Determine the (X, Y) coordinate at the center of the cell enclosing the given text.  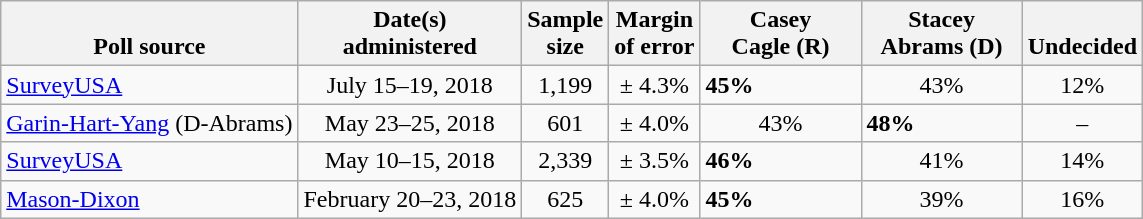
46% (780, 161)
– (1082, 123)
Samplesize (566, 34)
February 20–23, 2018 (410, 199)
Mason-Dixon (150, 199)
Date(s)administered (410, 34)
Marginof error (654, 34)
± 3.5% (654, 161)
StaceyAbrams (D) (942, 34)
Undecided (1082, 34)
48% (942, 123)
2,339 (566, 161)
601 (566, 123)
May 23–25, 2018 (410, 123)
625 (566, 199)
Poll source (150, 34)
CaseyCagle (R) (780, 34)
± 4.3% (654, 85)
Garin-Hart-Yang (D-Abrams) (150, 123)
41% (942, 161)
1,199 (566, 85)
July 15–19, 2018 (410, 85)
16% (1082, 199)
12% (1082, 85)
May 10–15, 2018 (410, 161)
39% (942, 199)
14% (1082, 161)
